From the cell containing the given text, extract its center point as (X, Y) coordinate. 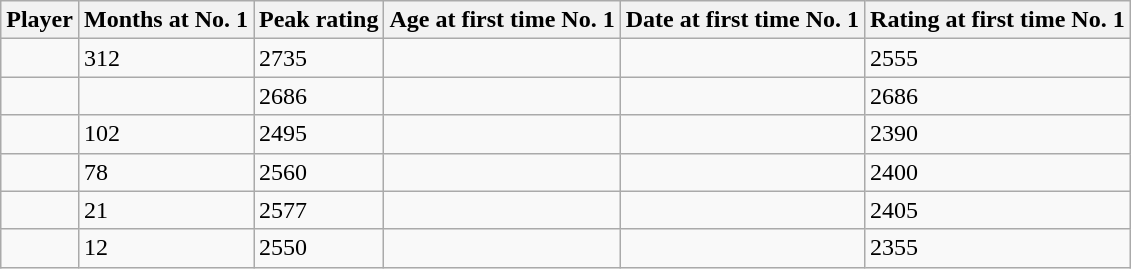
2495 (319, 134)
2355 (998, 248)
Rating at first time No. 1 (998, 20)
Player (40, 20)
2735 (319, 58)
21 (166, 210)
Age at first time No. 1 (502, 20)
2577 (319, 210)
2400 (998, 172)
Peak rating (319, 20)
2405 (998, 210)
Months at No. 1 (166, 20)
2550 (319, 248)
Date at first time No. 1 (742, 20)
312 (166, 58)
102 (166, 134)
2560 (319, 172)
78 (166, 172)
2390 (998, 134)
12 (166, 248)
2555 (998, 58)
